Find where the given text appears and provide that cell's center as (x, y) coordinate. 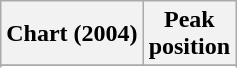
Peakposition (189, 34)
Chart (2004) (72, 34)
